Extract the [x, y] coordinate from the center of the cell holding the provided text.  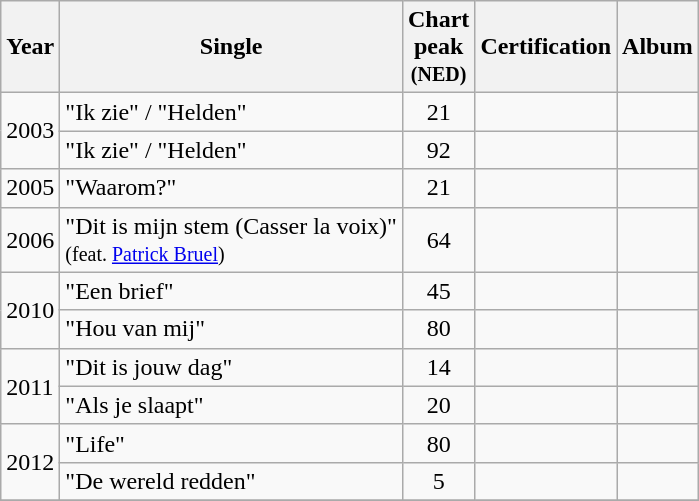
Single [232, 47]
5 [438, 481]
2010 [30, 310]
92 [438, 150]
Chart peak(NED) [438, 47]
"Als je slaapt" [232, 405]
Album [658, 47]
20 [438, 405]
"Een brief" [232, 291]
14 [438, 367]
Year [30, 47]
"Hou van mij" [232, 329]
45 [438, 291]
2005 [30, 188]
"Life" [232, 443]
Certification [546, 47]
2011 [30, 386]
64 [438, 240]
2003 [30, 131]
"De wereld redden" [232, 481]
2012 [30, 462]
2006 [30, 240]
"Waarom?" [232, 188]
"Dit is jouw dag" [232, 367]
"Dit is mijn stem (Casser la voix)" (feat. Patrick Bruel) [232, 240]
